Search for the cell housing the specified text and yield its (X, Y) center coordinate. 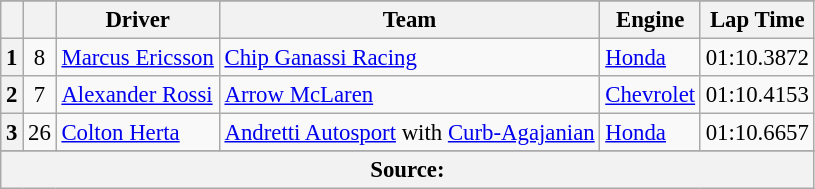
3 (12, 133)
Andretti Autosport with Curb-Agajanian (410, 133)
Lap Time (757, 20)
Engine (650, 20)
26 (40, 133)
01:10.6657 (757, 133)
Chip Ganassi Racing (410, 58)
7 (40, 95)
01:10.3872 (757, 58)
8 (40, 58)
1 (12, 58)
Colton Herta (138, 133)
01:10.4153 (757, 95)
Driver (138, 20)
Chevrolet (650, 95)
Alexander Rossi (138, 95)
Arrow McLaren (410, 95)
2 (12, 95)
Marcus Ericsson (138, 58)
Team (410, 20)
Source: (408, 170)
